Locate the cell with the specified text and output its (X, Y) center coordinate. 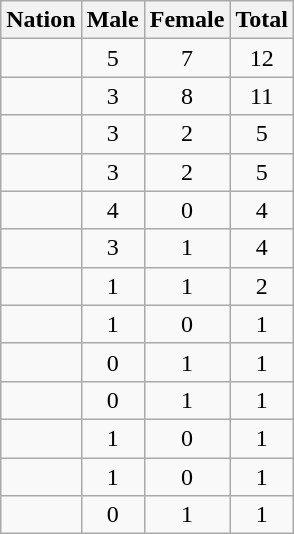
Female (187, 20)
12 (262, 58)
Total (262, 20)
11 (262, 96)
7 (187, 58)
Nation (41, 20)
8 (187, 96)
Male (112, 20)
